Extract the [X, Y] coordinate from the center of the cell holding the provided text.  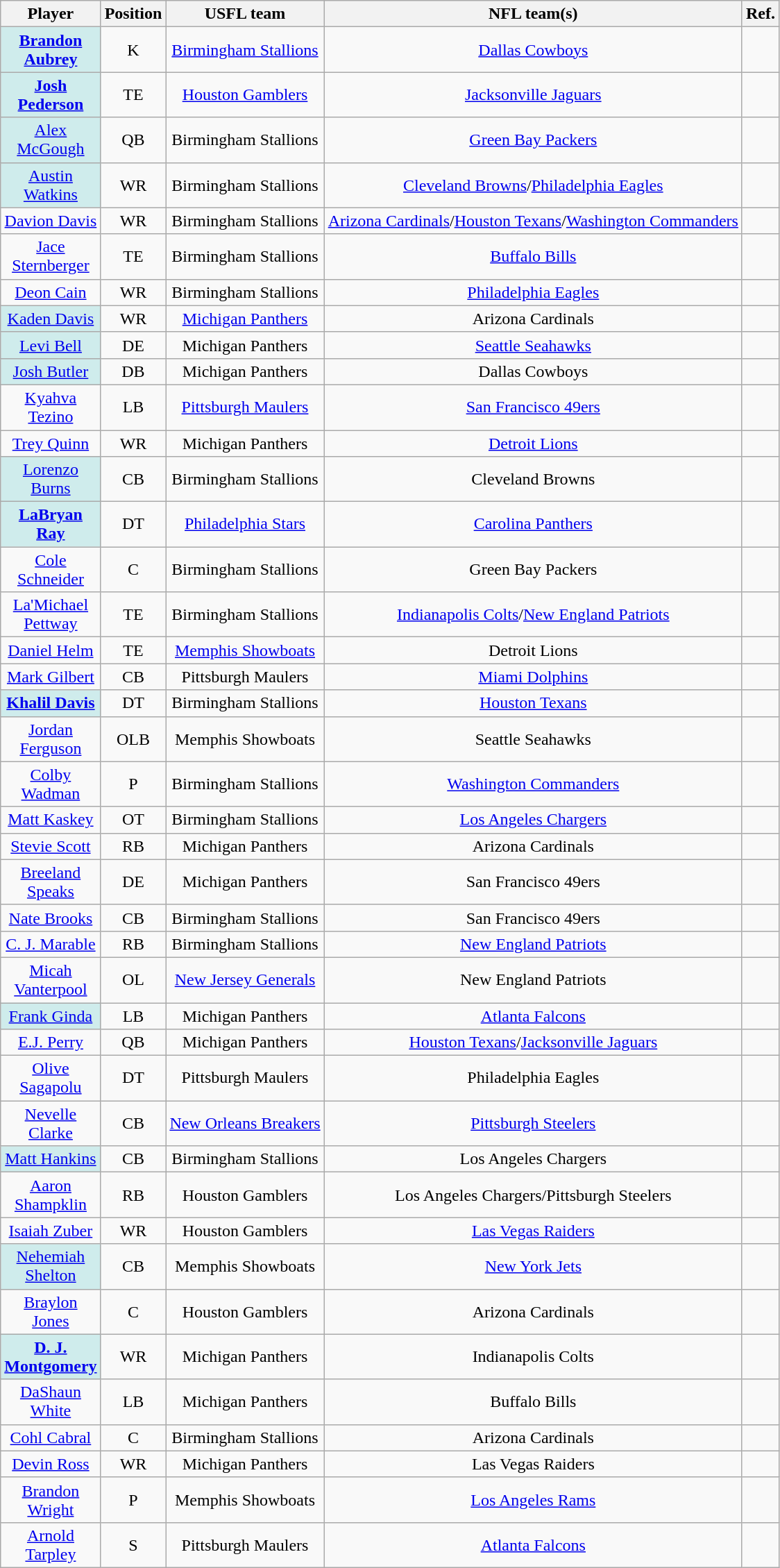
Brandon Wright [51, 1499]
OLB [133, 739]
D. J. Montgomery [51, 1356]
Frank Ginda [51, 1015]
Mark Gilbert [51, 677]
Lorenzo Burns [51, 479]
Los Angeles Chargers/Pittsburgh Steelers [533, 1195]
La'Michael Pettway [51, 615]
Indianapolis Colts/New England Patriots [533, 615]
Khalil Davis [51, 703]
OT [133, 820]
Isaiah Zuber [51, 1231]
Los Angeles Rams [533, 1499]
Austin Watkins [51, 185]
K [133, 50]
Kyahva Tezino [51, 407]
Jacksonville Jaguars [533, 94]
Davion Davis [51, 221]
Stevie Scott [51, 846]
Alex McGough [51, 140]
Jordan Ferguson [51, 739]
Deon Cain [51, 292]
Jace Sternberger [51, 257]
Breeland Speaks [51, 882]
Houston Texans [533, 703]
Washington Commanders [533, 784]
New Orleans Breakers [245, 1123]
Colby Wadman [51, 784]
OL [133, 980]
Trey Quinn [51, 444]
Arnold Tarpley [51, 1545]
Kaden Davis [51, 319]
DaShaun White [51, 1402]
Josh Butler [51, 371]
S [133, 1545]
DB [133, 371]
Nevelle Clarke [51, 1123]
LaBryan Ray [51, 525]
Houston Texans/Jacksonville Jaguars [533, 1043]
Olive Sagapolu [51, 1079]
Cleveland Browns/Philadelphia Eagles [533, 185]
Levi Bell [51, 345]
Indianapolis Colts [533, 1356]
Brandon Aubrey [51, 50]
New York Jets [533, 1266]
Josh Pederson [51, 94]
Braylon Jones [51, 1312]
Miami Dolphins [533, 677]
Micah Vanterpool [51, 980]
C. J. Marable [51, 944]
Carolina Panthers [533, 525]
NFL team(s) [533, 14]
Cleveland Browns [533, 479]
Daniel Helm [51, 650]
Arizona Cardinals/Houston Texans/Washington Commanders [533, 221]
Position [133, 14]
Devin Ross [51, 1464]
Cohl Cabral [51, 1438]
Ref. [761, 14]
Matt Hankins [51, 1159]
Nehemiah Shelton [51, 1266]
Matt Kaskey [51, 820]
Nate Brooks [51, 918]
E.J. Perry [51, 1043]
Pittsburgh Steelers [533, 1123]
Player [51, 14]
Cole Schneider [51, 569]
Aaron Shampklin [51, 1195]
New Jersey Generals [245, 980]
Philadelphia Stars [245, 525]
USFL team [245, 14]
